Output the [X, Y] coordinate of the center of the cell containing the given text.  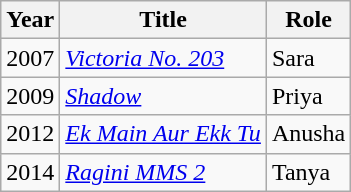
Priya [308, 96]
Year [30, 20]
2012 [30, 134]
Ek Main Aur Ekk Tu [164, 134]
Role [308, 20]
Tanya [308, 172]
Anusha [308, 134]
Shadow [164, 96]
Ragini MMS 2 [164, 172]
Victoria No. 203 [164, 58]
2014 [30, 172]
Title [164, 20]
Sara [308, 58]
2009 [30, 96]
2007 [30, 58]
